Detect which cell encompasses the target text, then output its [x, y] center coordinate. 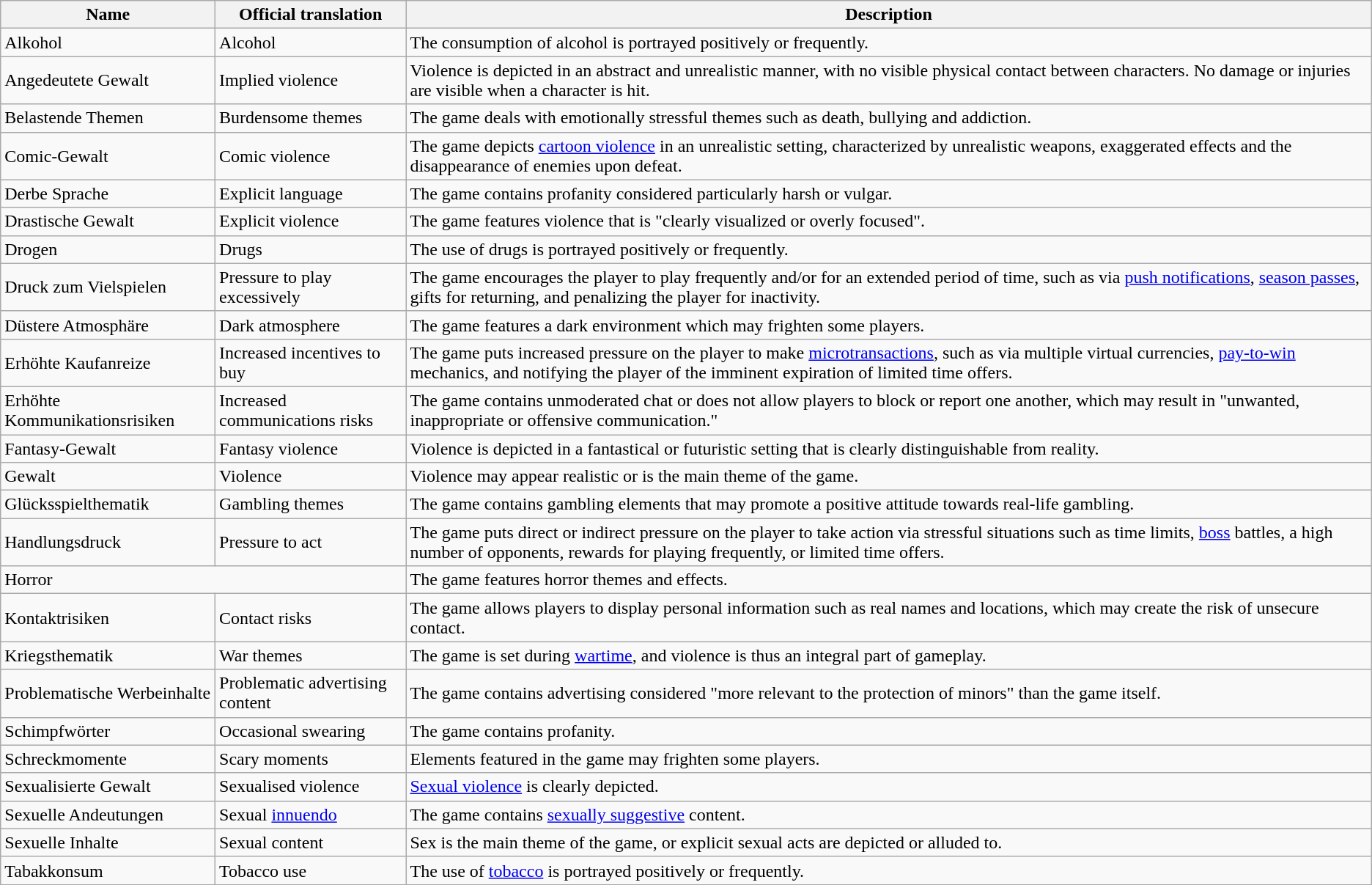
Horror [204, 580]
The consumption of alcohol is portrayed positively or frequently. [888, 43]
Violence is depicted in a fantastical or futuristic setting that is clearly distinguishable from reality. [888, 448]
Increased communications risks [311, 411]
Description [888, 15]
Schimpfwörter [108, 731]
Explicit language [311, 194]
The game deals with emotionally stressful themes such as death, bullying and addiction. [888, 118]
Dark atmosphere [311, 325]
The use of drugs is portrayed positively or frequently. [888, 249]
Explicit violence [311, 221]
Fantasy-Gewalt [108, 448]
Drugs [311, 249]
Druck zum Vielspielen [108, 287]
Schreckmomente [108, 759]
Düstere Atmosphäre [108, 325]
Alkohol [108, 43]
Comic-Gewalt [108, 155]
Problematic advertising content [311, 694]
Violence [311, 477]
Problematische Werbeinhalte [108, 694]
Drastische Gewalt [108, 221]
Sexualisierte Gewalt [108, 787]
Increased incentives to buy [311, 362]
Sexual content [311, 842]
Sex is the main theme of the game, or explicit sexual acts are depicted or alluded to. [888, 842]
The game allows players to display personal information such as real names and locations, which may create the risk of unsecure contact. [888, 617]
The game contains sexually suggestive content. [888, 815]
Sexuelle Andeutungen [108, 815]
Scary moments [311, 759]
The game is set during wartime, and violence is thus an integral part of gameplay. [888, 656]
The game contains advertising considered "more relevant to the protection of minors" than the game itself. [888, 694]
The game contains profanity considered particularly harsh or vulgar. [888, 194]
The game features a dark environment which may frighten some players. [888, 325]
Sexual innuendo [311, 815]
Sexuelle Inhalte [108, 842]
Belastende Themen [108, 118]
Erhöhte Kaufanreize [108, 362]
Pressure to act [311, 543]
Kriegsthematik [108, 656]
Sexualised violence [311, 787]
Glücksspielthematik [108, 504]
The game contains profanity. [888, 731]
The game contains gambling elements that may promote a positive attitude towards real-life gambling. [888, 504]
Pressure to play excessively [311, 287]
Occasional swearing [311, 731]
Gambling themes [311, 504]
Derbe Sprache [108, 194]
Comic violence [311, 155]
Erhöhte Kommunikationsrisiken [108, 411]
Alcohol [311, 43]
Contact risks [311, 617]
Implied violence [311, 81]
Drogen [108, 249]
Elements featured in the game may frighten some players. [888, 759]
Tabakkonsum [108, 870]
Sexual violence is clearly depicted. [888, 787]
The game features violence that is "clearly visualized or overly focused". [888, 221]
War themes [311, 656]
Tobacco use [311, 870]
The use of tobacco is portrayed positively or frequently. [888, 870]
Kontaktrisiken [108, 617]
Burdensome themes [311, 118]
Official translation [311, 15]
Fantasy violence [311, 448]
Gewalt [108, 477]
The game features horror themes and effects. [888, 580]
Name [108, 15]
Angedeutete Gewalt [108, 81]
Handlungsdruck [108, 543]
Violence may appear realistic or is the main theme of the game. [888, 477]
